From the cell containing the given text, extract its center point as [x, y] coordinate. 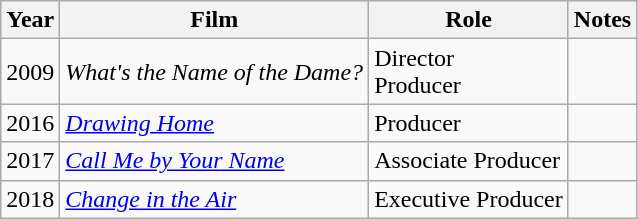
Change in the Air [214, 199]
Associate Producer [469, 161]
2018 [30, 199]
Call Me by Your Name [214, 161]
Role [469, 20]
DirectorProducer [469, 72]
Notes [602, 20]
Executive Producer [469, 199]
2009 [30, 72]
2017 [30, 161]
Film [214, 20]
What's the Name of the Dame? [214, 72]
Drawing Home [214, 123]
Year [30, 20]
2016 [30, 123]
Producer [469, 123]
